From the cell containing the given text, extract its center point as (X, Y) coordinate. 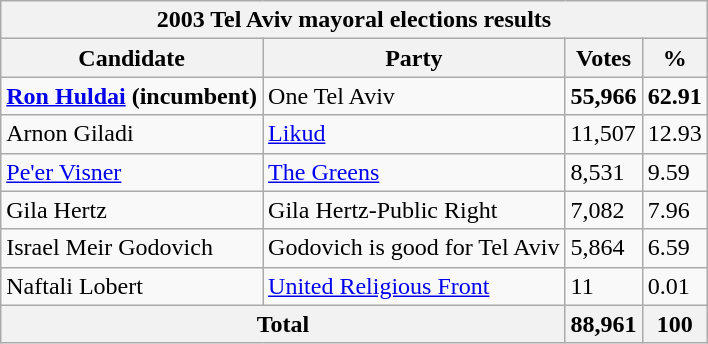
5,864 (604, 248)
6.59 (674, 248)
Gila Hertz (132, 210)
Gila Hertz-Public Right (414, 210)
Likud (414, 134)
One Tel Aviv (414, 96)
Party (414, 58)
7,082 (604, 210)
Arnon Giladi (132, 134)
Total (283, 324)
United Religious Front (414, 286)
7.96 (674, 210)
% (674, 58)
Naftali Lobert (132, 286)
11 (604, 286)
Ron Huldai (incumbent) (132, 96)
11,507 (604, 134)
88,961 (604, 324)
Godovich is good for Tel Aviv (414, 248)
9.59 (674, 172)
62.91 (674, 96)
55,966 (604, 96)
The Greens (414, 172)
Votes (604, 58)
Israel Meir Godovich (132, 248)
2003 Tel Aviv mayoral elections results (354, 20)
0.01 (674, 286)
8,531 (604, 172)
Candidate (132, 58)
100 (674, 324)
12.93 (674, 134)
Pe'er Visner (132, 172)
